Pinpoint the cell where the given text exists, returning its [X, Y] midpoint coordinate. 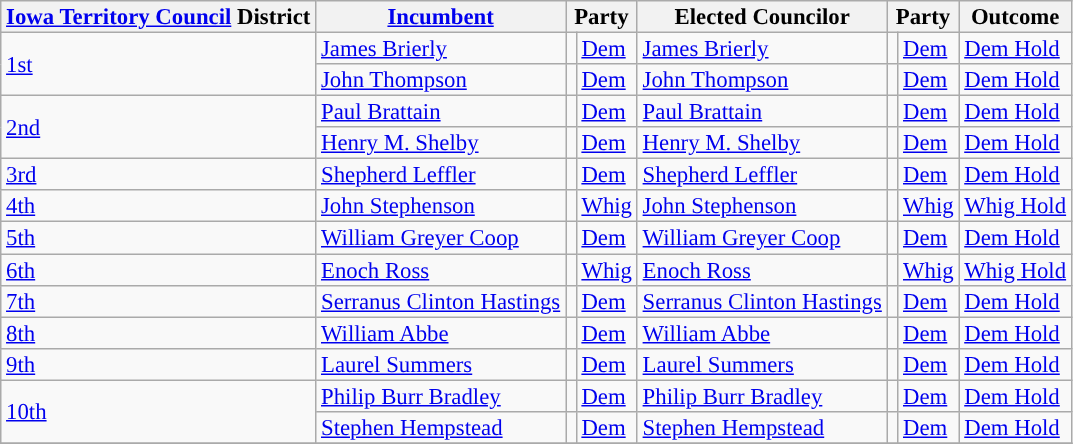
1st [158, 64]
8th [158, 333]
Incumbent [441, 17]
6th [158, 270]
7th [158, 301]
5th [158, 238]
Elected Councilor [762, 17]
10th [158, 412]
3rd [158, 175]
Outcome [1015, 17]
4th [158, 206]
2nd [158, 128]
9th [158, 364]
Iowa Territory Council District [158, 17]
